Extract the [x, y] coordinate from the center of the cell holding the provided text.  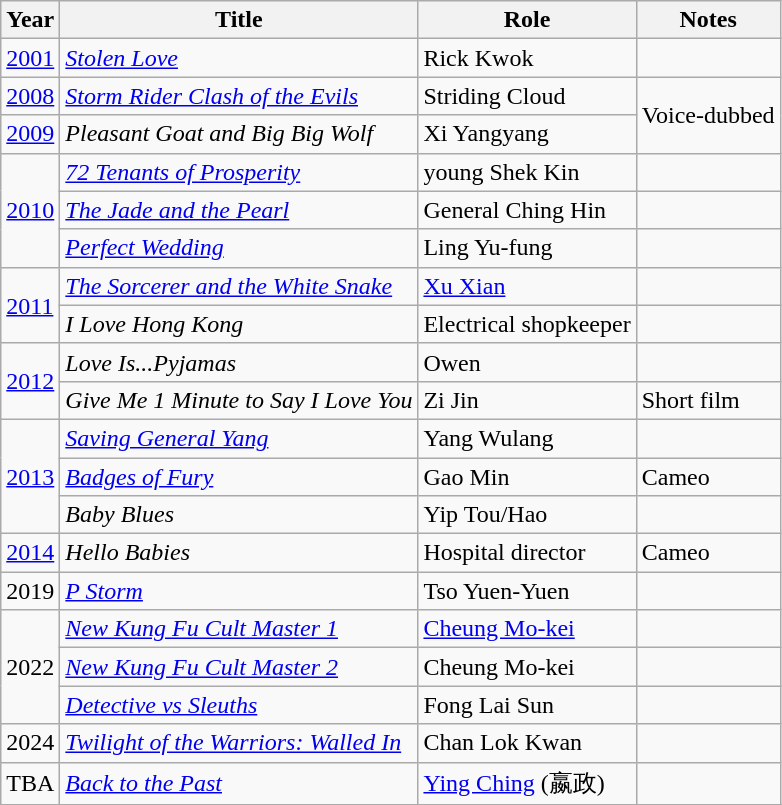
Ling Yu-fung [527, 248]
Yang Wulang [527, 438]
P Storm [239, 591]
Electrical shopkeeper [527, 324]
Fong Lai Sun [527, 705]
2010 [30, 210]
Stolen Love [239, 58]
The Jade and the Pearl [239, 210]
Storm Rider Clash of the Evils [239, 96]
Pleasant Goat and Big Big Wolf [239, 134]
2009 [30, 134]
2008 [30, 96]
Give Me 1 Minute to Say I Love You [239, 400]
2011 [30, 305]
Short film [708, 400]
Hospital director [527, 553]
72 Tenants of Prosperity [239, 172]
2014 [30, 553]
2024 [30, 743]
Ying Ching (嬴政) [527, 784]
Saving General Yang [239, 438]
Chan Lok Kwan [527, 743]
Yip Tou/Hao [527, 515]
Twilight of the Warriors: Walled In [239, 743]
Zi Jin [527, 400]
Title [239, 20]
2019 [30, 591]
The Sorcerer and the White Snake [239, 286]
Badges of Fury [239, 477]
Back to the Past [239, 784]
Perfect Wedding [239, 248]
Striding Cloud [527, 96]
Love Is...Pyjamas [239, 362]
Role [527, 20]
General Ching Hin [527, 210]
2012 [30, 381]
2022 [30, 667]
young Shek Kin [527, 172]
Hello Babies [239, 553]
Xu Xian [527, 286]
Detective vs Sleuths [239, 705]
Notes [708, 20]
Tso Yuen-Yuen [527, 591]
Rick Kwok [527, 58]
Xi Yangyang [527, 134]
Gao Min [527, 477]
New Kung Fu Cult Master 1 [239, 629]
2013 [30, 476]
Year [30, 20]
2001 [30, 58]
I Love Hong Kong [239, 324]
TBA [30, 784]
Owen [527, 362]
Baby Blues [239, 515]
New Kung Fu Cult Master 2 [239, 667]
Voice-dubbed [708, 115]
